Locate the cell with the specified text and output its [x, y] center coordinate. 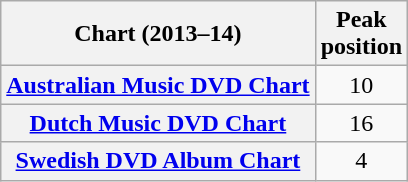
4 [361, 161]
Dutch Music DVD Chart [158, 123]
16 [361, 123]
Australian Music DVD Chart [158, 85]
Chart (2013–14) [158, 34]
Swedish DVD Album Chart [158, 161]
Peakposition [361, 34]
10 [361, 85]
